Pinpoint the cell where the given text exists, returning its [X, Y] midpoint coordinate. 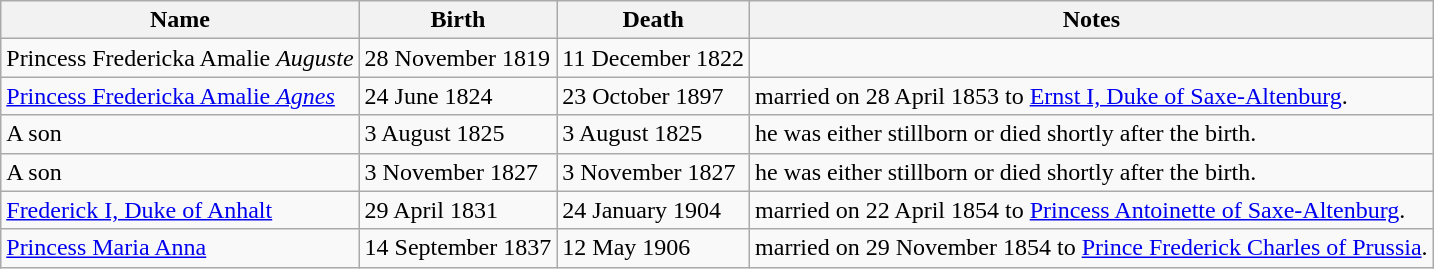
Name [180, 20]
24 June 1824 [458, 96]
24 January 1904 [654, 210]
Frederick I, Duke of Anhalt [180, 210]
Birth [458, 20]
11 December 1822 [654, 58]
married on 22 April 1854 to Princess Antoinette of Saxe-Altenburg. [1092, 210]
23 October 1897 [654, 96]
Princess Maria Anna [180, 248]
Notes [1092, 20]
28 November 1819 [458, 58]
29 April 1831 [458, 210]
Death [654, 20]
married on 28 April 1853 to Ernst I, Duke of Saxe-Altenburg. [1092, 96]
12 May 1906 [654, 248]
married on 29 November 1854 to Prince Frederick Charles of Prussia. [1092, 248]
14 September 1837 [458, 248]
Princess Fredericka Amalie Agnes [180, 96]
Princess Fredericka Amalie Auguste [180, 58]
